Output the (x, y) coordinate of the center of the cell containing the given text.  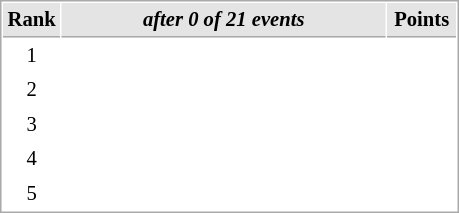
2 (32, 90)
Rank (32, 20)
1 (32, 56)
after 0 of 21 events (224, 20)
4 (32, 158)
3 (32, 124)
Points (422, 20)
5 (32, 194)
